Return the (x, y) coordinate for the center point of the cell that contains the specified text.  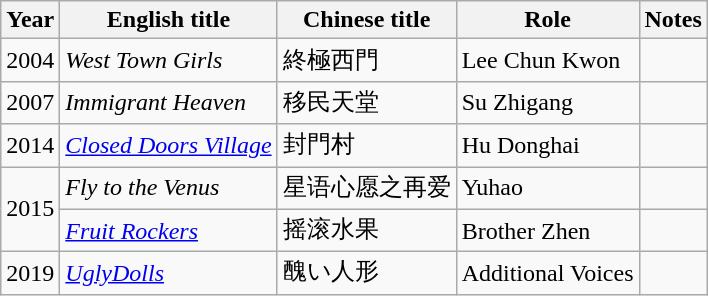
移民天堂 (366, 102)
UglyDolls (168, 274)
摇滚水果 (366, 230)
Additional Voices (548, 274)
Yuhao (548, 188)
星语心愿之再爱 (366, 188)
Closed Doors Village (168, 146)
Year (30, 20)
West Town Girls (168, 60)
Hu Donghai (548, 146)
Immigrant Heaven (168, 102)
2004 (30, 60)
English title (168, 20)
2014 (30, 146)
2019 (30, 274)
Brother Zhen (548, 230)
終極西門 (366, 60)
Fly to the Venus (168, 188)
Role (548, 20)
醜い人形 (366, 274)
Chinese title (366, 20)
Su Zhigang (548, 102)
封門村 (366, 146)
Notes (673, 20)
2007 (30, 102)
2015 (30, 208)
Fruit Rockers (168, 230)
Lee Chun Kwon (548, 60)
